Determine the (x, y) coordinate at the center of the cell enclosing the given text.  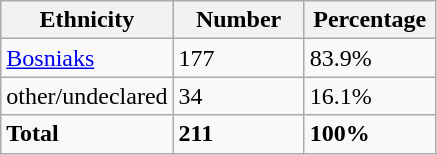
211 (238, 134)
Ethnicity (87, 20)
Total (87, 134)
100% (370, 134)
other/undeclared (87, 96)
Bosniaks (87, 58)
34 (238, 96)
83.9% (370, 58)
Percentage (370, 20)
Number (238, 20)
177 (238, 58)
16.1% (370, 96)
